Pinpoint the cell where the given text exists, returning its [X, Y] midpoint coordinate. 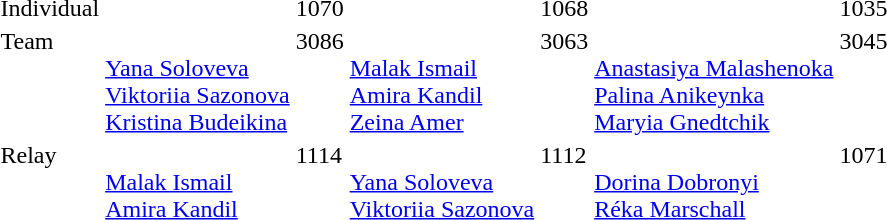
Yana SolovevaViktoriia SazonovaKristina Budeikina [198, 82]
Anastasiya MalashenokaPalina AnikeynkaMaryia Gnedtchik [714, 82]
3063 [564, 82]
Malak IsmailAmira KandilZeina Amer [442, 82]
3086 [320, 82]
